Pinpoint the cell where the given text exists, returning its [x, y] midpoint coordinate. 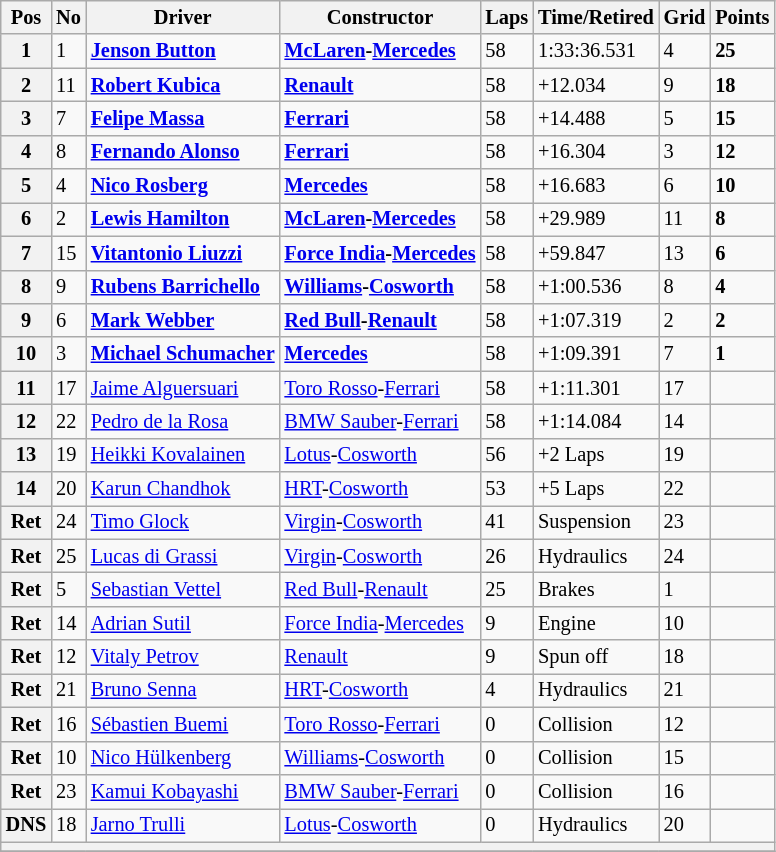
Laps [506, 17]
+1:09.391 [596, 354]
+16.683 [596, 186]
26 [506, 556]
+59.847 [596, 253]
Lucas di Grassi [183, 556]
Nico Rosberg [183, 186]
Points [742, 17]
Timo Glock [183, 522]
Sébastien Buemi [183, 724]
Lewis Hamilton [183, 219]
Fernando Alonso [183, 152]
Kamui Kobayashi [183, 791]
+29.989 [596, 219]
Heikki Kovalainen [183, 455]
Suspension [596, 522]
Pos [26, 17]
Constructor [380, 17]
53 [506, 489]
Spun off [596, 657]
+5 Laps [596, 489]
+1:11.301 [596, 388]
DNS [26, 825]
+1:00.536 [596, 287]
Sebastian Vettel [183, 589]
+1:14.084 [596, 421]
Michael Schumacher [183, 354]
Felipe Massa [183, 118]
Grid [685, 17]
Time/Retired [596, 17]
Jaime Alguersuari [183, 388]
+2 Laps [596, 455]
41 [506, 522]
Robert Kubica [183, 85]
56 [506, 455]
1:33:36.531 [596, 51]
Brakes [596, 589]
Pedro de la Rosa [183, 421]
Mark Webber [183, 320]
+14.488 [596, 118]
+16.304 [596, 152]
+1:07.319 [596, 320]
Bruno Senna [183, 690]
No [68, 17]
Vitantonio Liuzzi [183, 253]
Nico Hülkenberg [183, 758]
Rubens Barrichello [183, 287]
Karun Chandhok [183, 489]
Vitaly Petrov [183, 657]
Engine [596, 623]
Jarno Trulli [183, 825]
Jenson Button [183, 51]
Adrian Sutil [183, 623]
+12.034 [596, 85]
Driver [183, 17]
